Capture the cell that displays the provided text and extract its (X, Y) central coordinate. 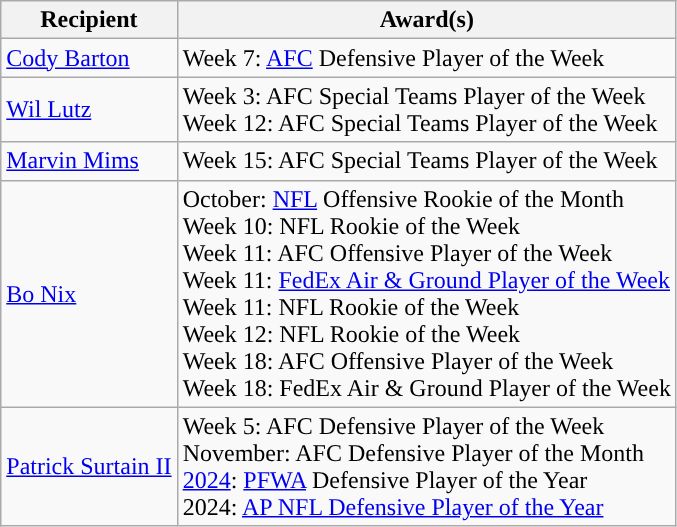
Marvin Mims (89, 161)
Wil Lutz (89, 110)
Recipient (89, 20)
Week 3: AFC Special Teams Player of the WeekWeek 12: AFC Special Teams Player of the Week (426, 110)
Week 7: AFC Defensive Player of the Week (426, 58)
Cody Barton (89, 58)
Week 15: AFC Special Teams Player of the Week (426, 161)
Bo Nix (89, 294)
Award(s) (426, 20)
Patrick Surtain II (89, 466)
